Search for the cell housing the specified text and yield its [X, Y] center coordinate. 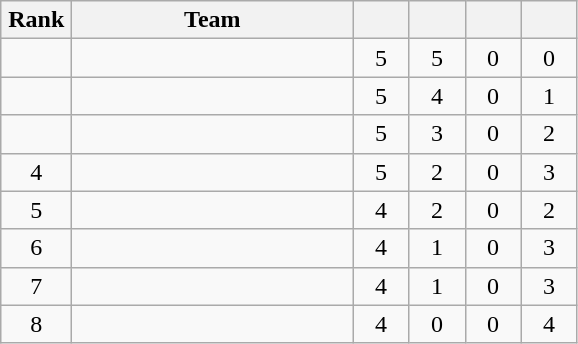
8 [36, 324]
7 [36, 286]
Team [212, 20]
6 [36, 248]
Rank [36, 20]
